Find where the given text appears and provide that cell's center as (X, Y) coordinate. 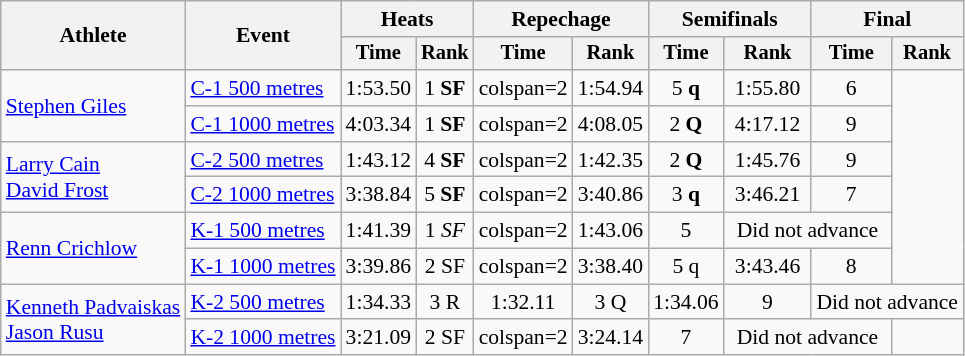
1:34.33 (378, 302)
8 (851, 267)
Final (887, 19)
3:38.40 (610, 267)
Larry CainDavid Frost (94, 178)
Kenneth PadvaiskasJason Rusu (94, 320)
5 (686, 231)
Heats (408, 19)
4:17.12 (768, 124)
3 R (445, 302)
4:08.05 (610, 124)
K-2 1000 metres (262, 338)
1:41.39 (378, 231)
1:43.06 (610, 231)
Athlete (94, 36)
1:42.35 (610, 160)
3 q (686, 195)
4:03.34 (378, 124)
1:54.94 (610, 88)
Semifinals (730, 19)
Renn Crichlow (94, 248)
1:34.06 (686, 302)
3:39.86 (378, 267)
3:38.84 (378, 195)
1:53.50 (378, 88)
3:40.86 (610, 195)
C-2 1000 metres (262, 195)
K-1 1000 metres (262, 267)
K-1 500 metres (262, 231)
3:21.09 (378, 338)
3 Q (610, 302)
3:46.21 (768, 195)
1:55.80 (768, 88)
Event (262, 36)
1:45.76 (768, 160)
1:43.12 (378, 160)
C-1 1000 metres (262, 124)
4 SF (445, 160)
Repechage (562, 19)
6 (851, 88)
1:32.11 (524, 302)
C-1 500 metres (262, 88)
K-2 500 metres (262, 302)
Stephen Giles (94, 106)
3:43.46 (768, 267)
3:24.14 (610, 338)
C-2 500 metres (262, 160)
5 SF (445, 195)
